Find where the given text appears and provide that cell's center as (X, Y) coordinate. 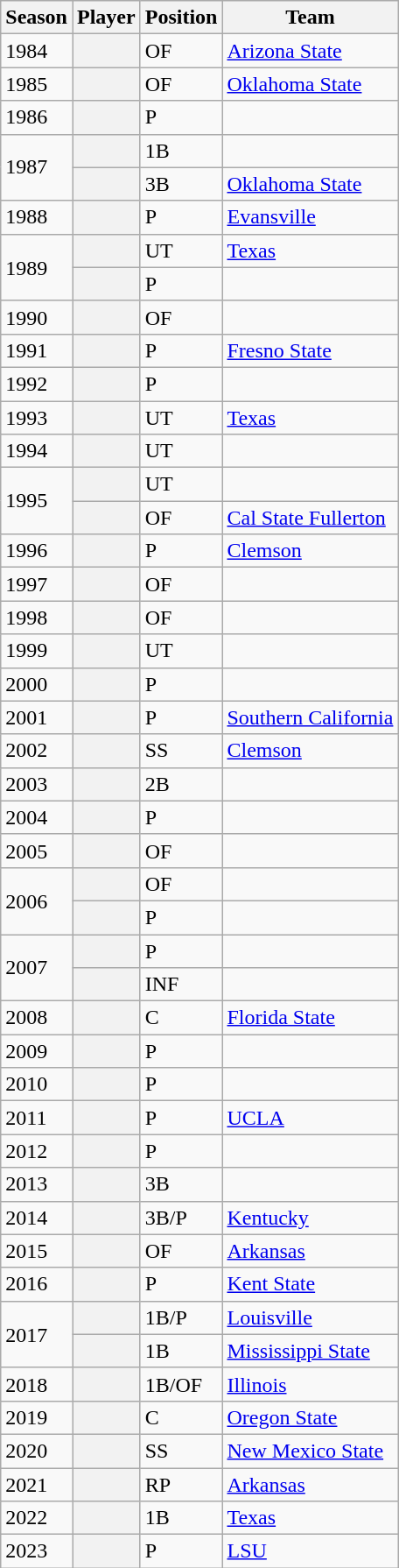
Louisville (310, 1317)
2010 (37, 1084)
2005 (37, 851)
New Mexico State (310, 1451)
Season (37, 18)
2017 (37, 1334)
2009 (37, 1051)
2022 (37, 1518)
Florida State (310, 1018)
2008 (37, 1018)
Kent State (310, 1284)
1998 (37, 618)
2018 (37, 1384)
2003 (37, 784)
2007 (37, 967)
1988 (37, 217)
2011 (37, 1118)
2019 (37, 1417)
1B/OF (181, 1384)
2015 (37, 1251)
INF (181, 985)
Evansville (310, 217)
RP (181, 1485)
2004 (37, 817)
2001 (37, 717)
1986 (37, 117)
Fresno State (310, 350)
1985 (37, 84)
Position (181, 18)
2012 (37, 1151)
1B/P (181, 1317)
2021 (37, 1485)
1990 (37, 317)
1999 (37, 651)
Arizona State (310, 51)
Illinois (310, 1384)
2002 (37, 751)
2013 (37, 1184)
Team (310, 18)
2B (181, 784)
2020 (37, 1451)
Player (106, 18)
3B/P (181, 1218)
LSU (310, 1551)
2023 (37, 1551)
1994 (37, 451)
1991 (37, 350)
1989 (37, 267)
1995 (37, 501)
1997 (37, 584)
Oregon State (310, 1417)
1996 (37, 551)
UCLA (310, 1118)
1992 (37, 384)
2000 (37, 684)
2014 (37, 1218)
Cal State Fullerton (310, 518)
2016 (37, 1284)
2006 (37, 901)
1993 (37, 418)
Kentucky (310, 1218)
Southern California (310, 717)
1984 (37, 51)
Mississippi State (310, 1351)
1987 (37, 167)
